Capture the cell that displays the provided text and extract its (X, Y) central coordinate. 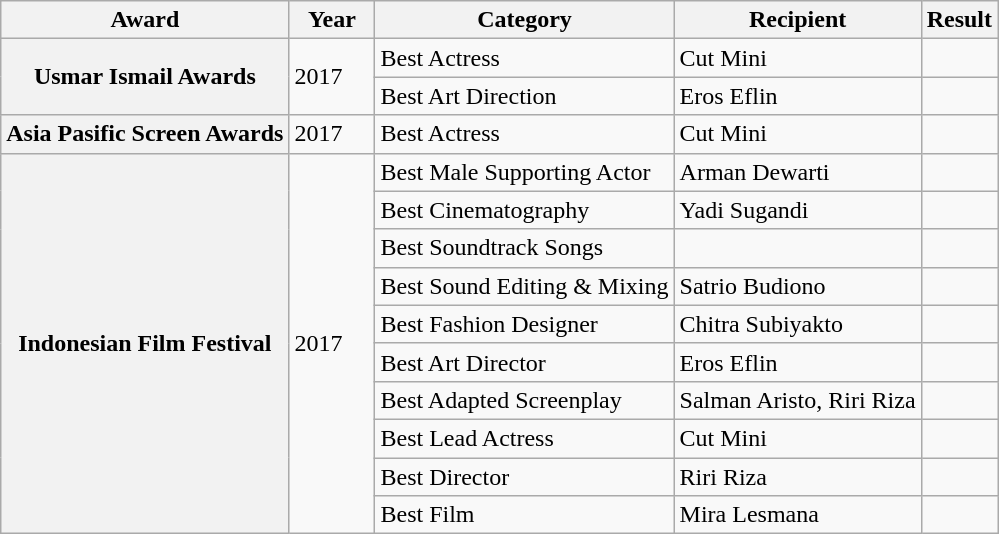
Best Cinematography (524, 210)
Usmar Ismail Awards (145, 77)
Recipient (798, 20)
Best Lead Actress (524, 438)
Best Male Supporting Actor (524, 172)
Chitra Subiyakto (798, 324)
Best Art Director (524, 362)
Result (959, 20)
Arman Dewarti (798, 172)
Award (145, 20)
Indonesian Film Festival (145, 344)
Riri Riza (798, 477)
Best Adapted Screenplay (524, 400)
Salman Aristo, Riri Riza (798, 400)
Year (332, 20)
Best Fashion Designer (524, 324)
Best Director (524, 477)
Yadi Sugandi (798, 210)
Asia Pasific Screen Awards (145, 134)
Category (524, 20)
Best Soundtrack Songs (524, 248)
Mira Lesmana (798, 515)
Best Art Direction (524, 96)
Best Sound Editing & Mixing (524, 286)
Satrio Budiono (798, 286)
Best Film (524, 515)
